Search for the cell housing the specified text and yield its (x, y) center coordinate. 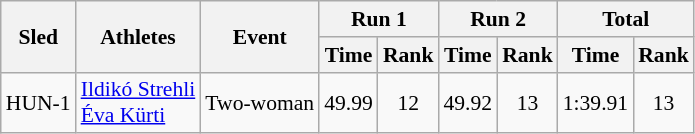
Ildikó StrehliÉva Kürti (138, 102)
49.99 (348, 102)
12 (408, 102)
HUN-1 (38, 102)
Two-woman (260, 102)
49.92 (468, 102)
Run 2 (498, 19)
Run 1 (378, 19)
Athletes (138, 36)
Sled (38, 36)
Event (260, 36)
1:39.91 (596, 102)
Total (626, 19)
